Return the [X, Y] coordinate for the center point of the cell that contains the specified text.  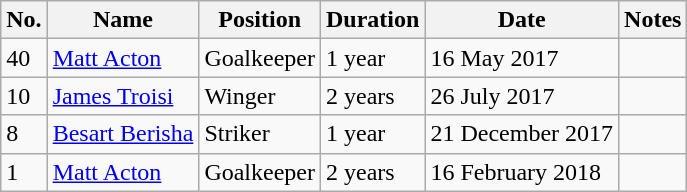
10 [24, 96]
8 [24, 134]
40 [24, 58]
Besart Berisha [123, 134]
No. [24, 20]
1 [24, 172]
Winger [260, 96]
16 May 2017 [522, 58]
16 February 2018 [522, 172]
Position [260, 20]
Date [522, 20]
Name [123, 20]
Striker [260, 134]
26 July 2017 [522, 96]
Duration [373, 20]
Notes [653, 20]
21 December 2017 [522, 134]
James Troisi [123, 96]
